Output the [X, Y] coordinate of the center of the cell containing the given text.  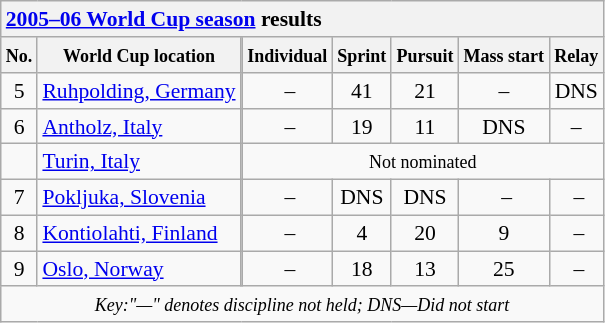
19 [362, 126]
5 [20, 91]
21 [424, 91]
41 [362, 91]
11 [424, 126]
World Cup location [138, 55]
Mass start [504, 55]
No. [20, 55]
7 [20, 197]
Not nominated [422, 162]
Ruhpolding, Germany [138, 91]
Pokljuka, Slovenia [138, 197]
Turin, Italy [138, 162]
8 [20, 233]
Kontiolahti, Finland [138, 233]
4 [362, 233]
20 [424, 233]
25 [504, 269]
Relay [576, 55]
Pursuit [424, 55]
Key:"—" denotes discipline not held; DNS—Did not start [302, 304]
Oslo, Norway [138, 269]
2005–06 World Cup season results [302, 19]
Individual [287, 55]
Sprint [362, 55]
18 [362, 269]
Antholz, Italy [138, 126]
13 [424, 269]
6 [20, 126]
